From the cell containing the given text, extract its center point as (x, y) coordinate. 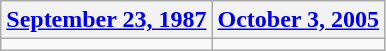
October 3, 2005 (298, 20)
September 23, 1987 (106, 20)
